Extract the (X, Y) coordinate from the center of the cell holding the provided text.  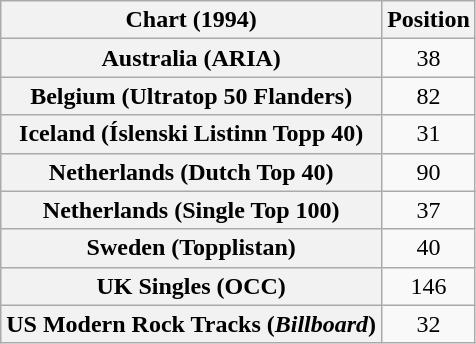
Sweden (Topplistan) (192, 248)
Chart (1994) (192, 20)
Position (429, 20)
UK Singles (OCC) (192, 286)
38 (429, 58)
US Modern Rock Tracks (Billboard) (192, 324)
Belgium (Ultratop 50 Flanders) (192, 96)
Iceland (Íslenski Listinn Topp 40) (192, 134)
32 (429, 324)
31 (429, 134)
37 (429, 210)
Netherlands (Dutch Top 40) (192, 172)
Netherlands (Single Top 100) (192, 210)
Australia (ARIA) (192, 58)
82 (429, 96)
40 (429, 248)
90 (429, 172)
146 (429, 286)
